Output the [x, y] coordinate of the center of the cell containing the given text.  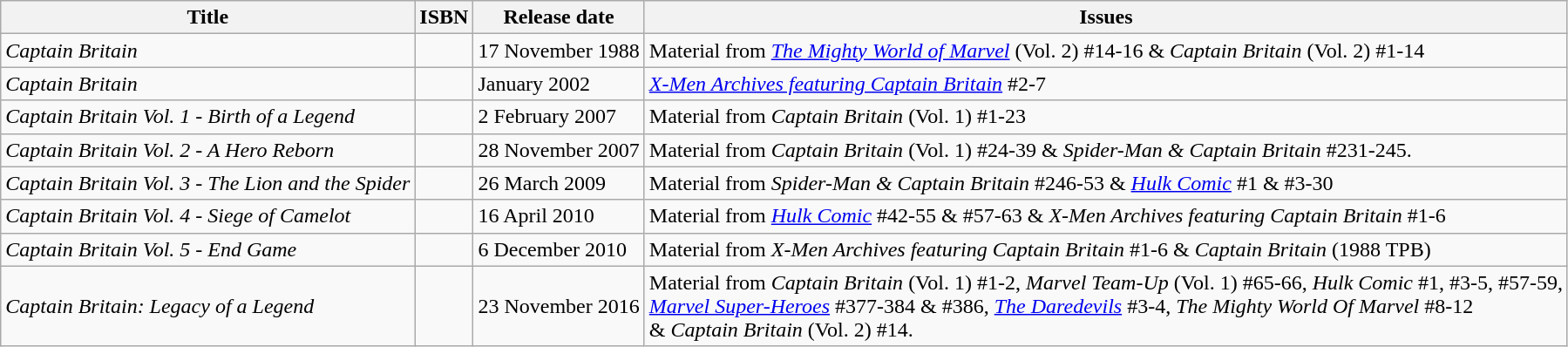
28 November 2007 [559, 150]
Material from The Mighty World of Marvel (Vol. 2) #14-16 & Captain Britain (Vol. 2) #1-14 [1105, 51]
16 April 2010 [559, 216]
2 February 2007 [559, 117]
Captain Britain Vol. 5 - End Game [207, 249]
X-Men Archives featuring Captain Britain #2-7 [1105, 84]
Captain Britain Vol. 1 - Birth of a Legend [207, 117]
Material from Captain Britain (Vol. 1) #1-23 [1105, 117]
ISBN [445, 17]
Release date [559, 17]
Title [207, 17]
Captain Britain Vol. 4 - Siege of Camelot [207, 216]
Material from Hulk Comic #42-55 & #57-63 & X-Men Archives featuring Captain Britain #1-6 [1105, 216]
Material from Spider-Man & Captain Britain #246-53 & Hulk Comic #1 & #3-30 [1105, 183]
Captain Britain: Legacy of a Legend [207, 306]
6 December 2010 [559, 249]
Captain Britain Vol. 3 - The Lion and the Spider [207, 183]
Issues [1105, 17]
Captain Britain Vol. 2 - A Hero Reborn [207, 150]
Material from X-Men Archives featuring Captain Britain #1-6 & Captain Britain (1988 TPB) [1105, 249]
Material from Captain Britain (Vol. 1) #24-39 & Spider-Man & Captain Britain #231-245. [1105, 150]
26 March 2009 [559, 183]
23 November 2016 [559, 306]
January 2002 [559, 84]
17 November 1988 [559, 51]
